Identify which cell holds the provided text, then report its [X, Y] central coordinate. 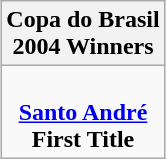
Santo AndréFirst Title [83, 112]
Copa do Brasil2004 Winners [83, 34]
